Locate the cell with the specified text and output its (x, y) center coordinate. 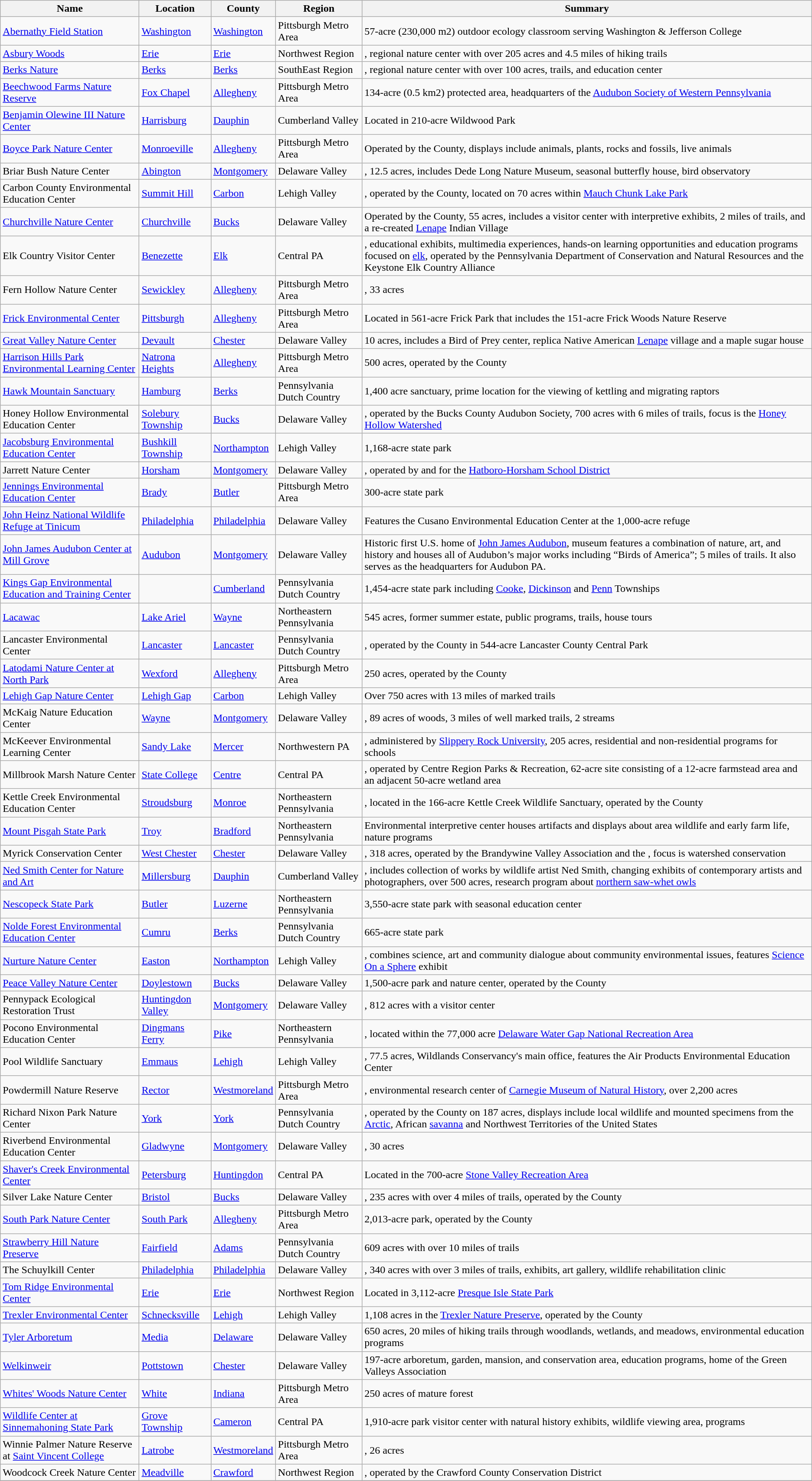
Solebury Township (175, 419)
1,454-acre state park including Cooke, Dickinson and Penn Townships (587, 588)
Welkinweir (70, 1365)
Myrick Conservation Center (70, 854)
John James Audubon Center at Mill Grove (70, 555)
County (243, 9)
South Park (175, 1219)
Nescopeck State Park (70, 904)
The Schuylkill Center (70, 1270)
Pike (243, 1034)
, regional nature center with over 100 acres, trails, and education center (587, 70)
Bushkill Township (175, 448)
Beechwood Farms Nature Reserve (70, 92)
Pittsburgh (175, 318)
, environmental research center of Carnegie Museum of Natural History, over 2,200 acres (587, 1090)
Jennings Environmental Education Center (70, 492)
, located within the 77,000 acre Delaware Water Gap National Recreation Area (587, 1034)
SouthEast Region (318, 70)
Bristol (175, 1197)
Huntingdon (243, 1174)
Powdermill Nature Reserve (70, 1090)
, 812 acres with a visitor center (587, 1005)
Luzerne (243, 904)
Asbury Woods (70, 53)
Pool Wildlife Sanctuary (70, 1061)
Stroudsburg (175, 803)
Delaware (243, 1337)
Kettle Creek Environmental Education Center (70, 803)
Emmaus (175, 1061)
Brady (175, 492)
250 acres, operated by the County (587, 673)
Summit Hill (175, 194)
Great Valley Nature Center (70, 341)
Petersburg (175, 1174)
Lacawac (70, 617)
, combines science, art and community dialogue about community environmental issues, features Science On a Sphere exhibit (587, 961)
Latrobe (175, 1450)
Cumberland (243, 588)
Over 750 acres with 13 miles of marked trails (587, 696)
Fairfield (175, 1248)
Devault (175, 341)
Woodcock Creek Nature Center (70, 1472)
Tyler Arboretum (70, 1337)
Mount Pisgah State Park (70, 831)
Churchville Nature Center (70, 221)
Crawford (243, 1472)
Lake Ariel (175, 617)
Horsham (175, 470)
Centre (243, 775)
Cumru (175, 932)
John Heinz National Wildlife Refuge at Tinicum (70, 521)
300-acre state park (587, 492)
Harrisburg (175, 121)
, 318 acres, operated by the Brandywine Valley Association and the , focus is watershed conservation (587, 854)
, 30 acres (587, 1146)
Riverbend Environmental Education Center (70, 1146)
Location (175, 9)
1,910-acre park visitor center with natural history exhibits, wildlife viewing area, programs (587, 1422)
Benjamin Olewine III Nature Center (70, 121)
Audubon (175, 555)
, 235 acres with over 4 miles of trails, operated by the County (587, 1197)
Operated by the County, displays include animals, plants, rocks and fossils, live animals (587, 148)
Northwestern PA (318, 746)
, located in the 166-acre Kettle Creek Wildlife Sanctuary, operated by the County (587, 803)
134-acre (0.5 km2) protected area, headquarters of the Audubon Society of Western Pennsylvania (587, 92)
, 12.5 acres, includes Dede Long Nature Museum, seasonal butterfly house, bird observatory (587, 171)
Tom Ridge Environmental Center (70, 1292)
White (175, 1394)
Troy (175, 831)
Jarrett Nature Center (70, 470)
, 33 acres (587, 290)
Elk Country Visitor Center (70, 256)
2,013-acre park, operated by the County (587, 1219)
Features the Cusano Environmental Education Center at the 1,000-acre refuge (587, 521)
Sewickley (175, 290)
500 acres, operated by the County (587, 363)
197-acre arboretum, garden, mansion, and conservation area, education programs, home of the Green Valleys Association (587, 1365)
Easton (175, 961)
Strawberry Hill Nature Preserve (70, 1248)
Fern Hollow Nature Center (70, 290)
McKaig Nature Education Center (70, 718)
State College (175, 775)
57-acre (230,000 m2) outdoor ecology classroom serving Washington & Jefferson College (587, 31)
, 89 acres of woods, 3 miles of well marked trails, 2 streams (587, 718)
Millbrook Marsh Nature Center (70, 775)
Lehigh Gap (175, 696)
Lancaster Environmental Center (70, 645)
Schnecksville (175, 1315)
Abington (175, 171)
Indiana (243, 1394)
Ned Smith Center for Nature and Art (70, 876)
Nolde Forest Environmental Education Center (70, 932)
10 acres, includes a Bird of Prey center, replica Native American Lenape village and a maple sugar house (587, 341)
Adams (243, 1248)
545 acres, former summer estate, public programs, trails, house tours (587, 617)
Bradford (243, 831)
Nurture Nature Center (70, 961)
Operated by the County, 55 acres, includes a visitor center with interpretive exhibits, 2 miles of trails, and a re-created Lenape Indian Village (587, 221)
Dingmans Ferry (175, 1034)
Silver Lake Nature Center (70, 1197)
, 340 acres with over 3 miles of trails, exhibits, art gallery, wildlife rehabilitation clinic (587, 1270)
Jacobsburg Environmental Education Center (70, 448)
South Park Nature Center (70, 1219)
, operated by and for the Hatboro-Horsham School District (587, 470)
Shaver's Creek Environmental Center (70, 1174)
Pocono Environmental Education Center (70, 1034)
Briar Bush Nature Center (70, 171)
Meadville (175, 1472)
1,500-acre park and nature center, operated by the County (587, 983)
Boyce Park Nature Center (70, 148)
Churchville (175, 221)
609 acres with over 10 miles of trails (587, 1248)
, 26 acres (587, 1450)
Frick Environmental Center (70, 318)
Huntingdon Valley (175, 1005)
Trexler Environmental Center (70, 1315)
Whites' Woods Nature Center (70, 1394)
Abernathy Field Station (70, 31)
Monroe (243, 803)
Benezette (175, 256)
1,108 acres in the Trexler Nature Preserve, operated by the County (587, 1315)
Fox Chapel (175, 92)
Environmental interpretive center houses artifacts and displays about area wildlife and early farm life, nature programs (587, 831)
Located in 210-acre Wildwood Park (587, 121)
West Chester (175, 854)
Gladwyne (175, 1146)
Rector (175, 1090)
Name (70, 9)
Pennypack Ecological Restoration Trust (70, 1005)
Harrison Hills Park Environmental Learning Center (70, 363)
Lehigh Gap Nature Center (70, 696)
1,400 acre sanctuary, prime location for the viewing of kettling and migrating raptors (587, 391)
Cameron (243, 1422)
Millersburg (175, 876)
Summary (587, 9)
Sandy Lake (175, 746)
Wildlife Center at Sinnemahoning State Park (70, 1422)
Monroeville (175, 148)
, operated by the County in 544-acre Lancaster County Central Park (587, 645)
, operated by Centre Region Parks & Recreation, 62-acre site consisting of a 12-acre farmstead area and an adjacent 50-acre wetland area (587, 775)
250 acres of mature forest (587, 1394)
Latodami Nature Center at North Park (70, 673)
Carbon County Environmental Education Center (70, 194)
, administered by Slippery Rock University, 205 acres, residential and non-residential programs for schools (587, 746)
Located in the 700-acre Stone Valley Recreation Area (587, 1174)
Berks Nature (70, 70)
Natrona Heights (175, 363)
Located in 3,112-acre Presque Isle State Park (587, 1292)
Located in 561-acre Frick Park that includes the 151-acre Frick Woods Nature Reserve (587, 318)
, operated by the County, located on 70 acres within Mauch Chunk Lake Park (587, 194)
650 acres, 20 miles of hiking trails through woodlands, wetlands, and meadows, environmental education programs (587, 1337)
Hawk Mountain Sanctuary (70, 391)
Doylestown (175, 983)
, operated by the Crawford County Conservation District (587, 1472)
Peace Valley Nature Center (70, 983)
Hamburg (175, 391)
1,168-acre state park (587, 448)
, regional nature center with over 205 acres and 4.5 miles of hiking trails (587, 53)
Wexford (175, 673)
Honey Hollow Environmental Education Center (70, 419)
Mercer (243, 746)
Richard Nixon Park Nature Center (70, 1118)
Elk (243, 256)
, 77.5 acres, Wildlands Conservancy's main office, features the Air Products Environmental Education Center (587, 1061)
, operated by the Bucks County Audubon Society, 700 acres with 6 miles of trails, focus is the Honey Hollow Watershed (587, 419)
Region (318, 9)
3,550-acre state park with seasonal education center (587, 904)
Media (175, 1337)
Grove Township (175, 1422)
Kings Gap Environmental Education and Training Center (70, 588)
Pottstown (175, 1365)
665-acre state park (587, 932)
McKeever Environmental Learning Center (70, 746)
Winnie Palmer Nature Reserve at Saint Vincent College (70, 1450)
